Output the [x, y] coordinate of the center of the cell containing the given text.  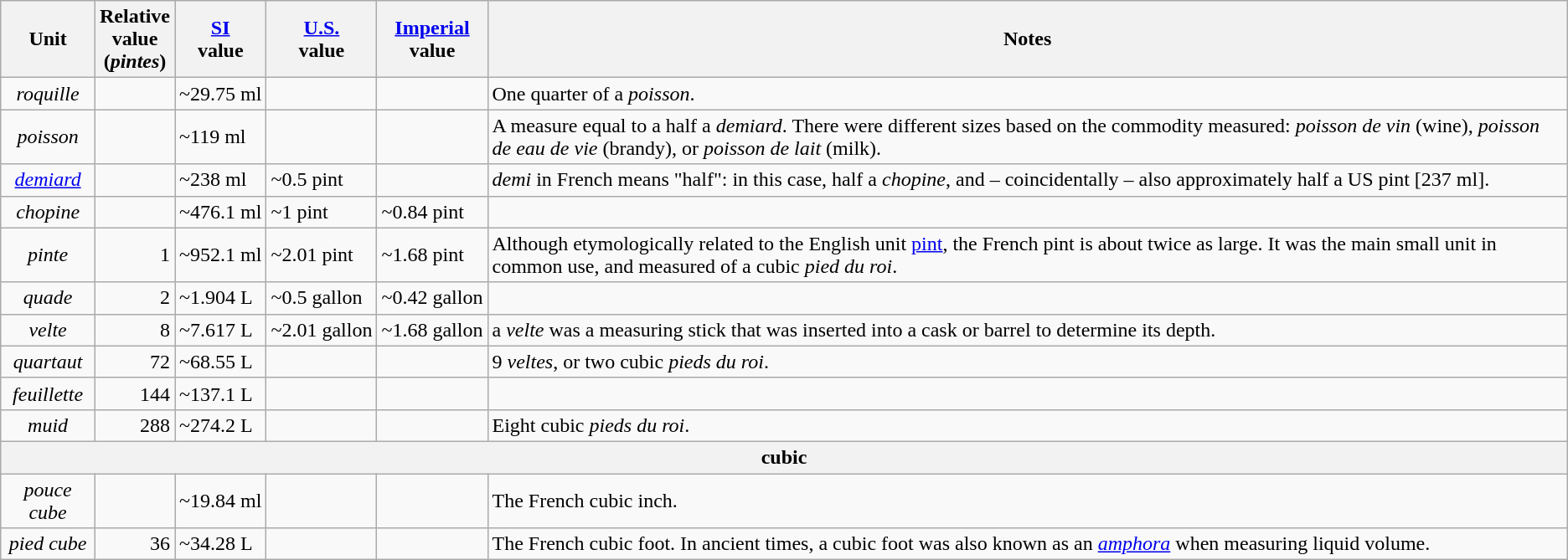
~19.84 ml [221, 501]
muid [49, 425]
quartaut [49, 362]
~2.01 pint [322, 254]
quade [49, 298]
velte [49, 330]
U.S.value [322, 39]
~34.28 L [221, 544]
Notes [1027, 39]
~1.904 L [221, 298]
demiard [49, 180]
~1.68 pint [432, 254]
~2.01 gallon [322, 330]
pied cube [49, 544]
The French cubic foot. In ancient times, a cubic foot was also known as an amphora when measuring liquid volume. [1027, 544]
9 veltes, or two cubic pieds du roi. [1027, 362]
chopine [49, 212]
1 [134, 254]
36 [134, 544]
~29.75 ml [221, 94]
feuillette [49, 393]
72 [134, 362]
~952.1 ml [221, 254]
~1 pint [322, 212]
~137.1 L [221, 393]
~119 ml [221, 137]
SIvalue [221, 39]
2 [134, 298]
demi in French means "half": in this case, half a chopine, and – coincidentally – also approximately half a US pint [237 ml]. [1027, 180]
roquille [49, 94]
~0.42 gallon [432, 298]
One quarter of a poisson. [1027, 94]
pouce cube [49, 501]
Relativevalue(pintes) [134, 39]
~1.68 gallon [432, 330]
a velte was a measuring stick that was inserted into a cask or barrel to determine its depth. [1027, 330]
Imperialvalue [432, 39]
poisson [49, 137]
~7.617 L [221, 330]
~0.5 gallon [322, 298]
~68.55 L [221, 362]
cubic [784, 457]
Eight cubic pieds du roi. [1027, 425]
~476.1 ml [221, 212]
~274.2 L [221, 425]
~0.5 pint [322, 180]
288 [134, 425]
pinte [49, 254]
~0.84 pint [432, 212]
~238 ml [221, 180]
144 [134, 393]
Unit [49, 39]
8 [134, 330]
The French cubic inch. [1027, 501]
